Output the [x, y] coordinate of the center of the cell containing the given text.  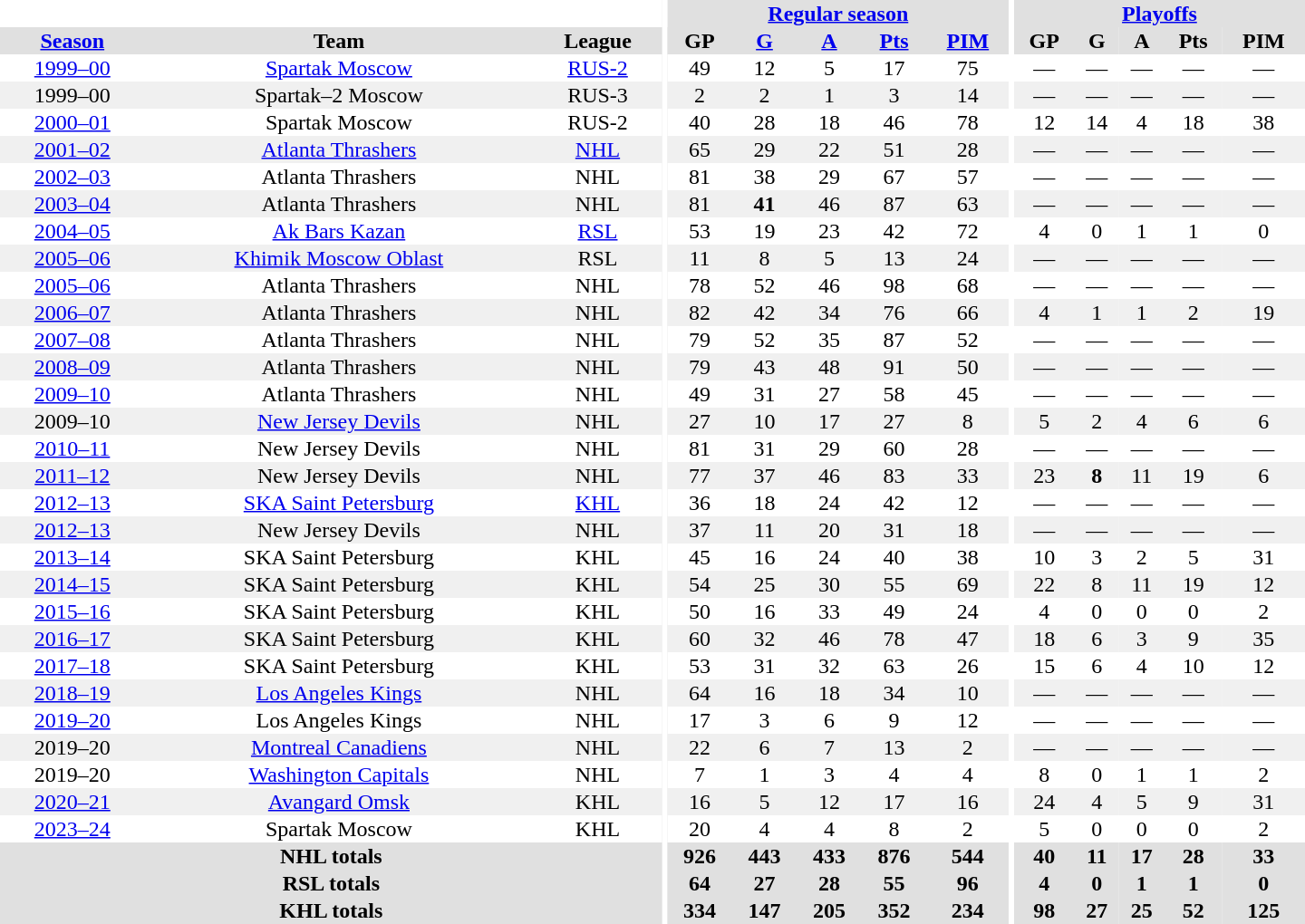
47 [968, 639]
36 [700, 503]
2000–01 [72, 122]
2010–11 [72, 448]
77 [700, 476]
75 [968, 68]
2017–18 [72, 666]
2020–21 [72, 802]
Season [72, 41]
Regular season [837, 14]
15 [1044, 666]
Avangard Omsk [339, 802]
2006–07 [72, 313]
147 [765, 910]
96 [968, 883]
30 [829, 584]
83 [894, 476]
67 [894, 177]
72 [968, 231]
Washington Capitals [339, 775]
48 [829, 367]
2007–08 [72, 340]
125 [1263, 910]
2008–09 [72, 367]
2004–05 [72, 231]
Montreal Canadiens [339, 747]
2001–02 [72, 149]
2014–15 [72, 584]
Team [339, 41]
Playoffs [1160, 14]
2018–19 [72, 693]
54 [700, 584]
76 [894, 313]
NHL totals [332, 856]
26 [968, 666]
57 [968, 177]
352 [894, 910]
68 [968, 285]
2023–24 [72, 829]
Spartak–2 Moscow [339, 95]
2016–17 [72, 639]
RSL totals [332, 883]
2011–12 [72, 476]
Khimik Moscow Oblast [339, 258]
43 [765, 367]
69 [968, 584]
926 [700, 856]
433 [829, 856]
58 [894, 394]
2015–16 [72, 611]
65 [700, 149]
2013–14 [72, 557]
51 [894, 149]
544 [968, 856]
443 [765, 856]
66 [968, 313]
Ak Bars Kazan [339, 231]
334 [700, 910]
RUS-3 [597, 95]
91 [894, 367]
876 [894, 856]
2003–04 [72, 204]
82 [700, 313]
234 [968, 910]
KHL totals [332, 910]
2002–03 [72, 177]
41 [765, 204]
League [597, 41]
205 [829, 910]
